From the cell containing the given text, extract its center point as [x, y] coordinate. 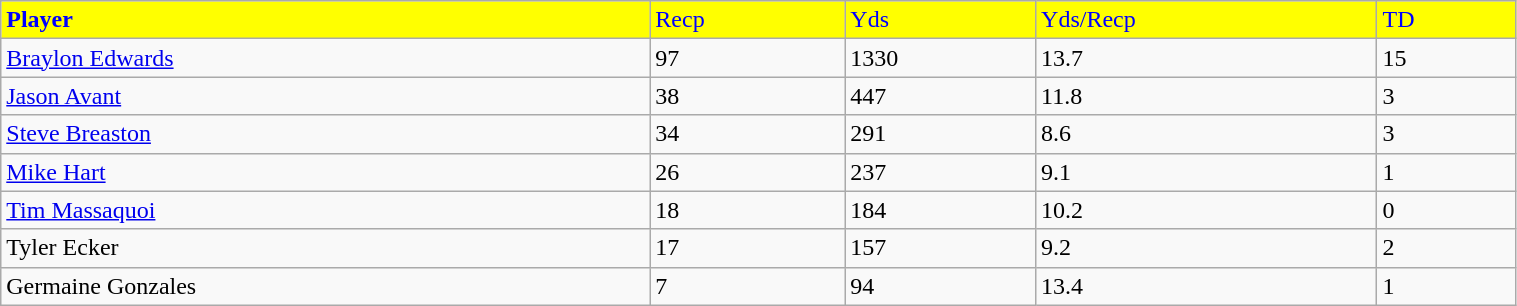
15 [1446, 58]
Tyler Ecker [326, 248]
9.1 [1206, 172]
26 [748, 172]
13.4 [1206, 286]
Tim Massaquoi [326, 210]
TD [1446, 20]
Jason Avant [326, 96]
184 [940, 210]
1330 [940, 58]
0 [1446, 210]
38 [748, 96]
291 [940, 134]
18 [748, 210]
Recp [748, 20]
2 [1446, 248]
94 [940, 286]
17 [748, 248]
Steve Breaston [326, 134]
8.6 [1206, 134]
13.7 [1206, 58]
447 [940, 96]
Player [326, 20]
Yds/Recp [1206, 20]
Mike Hart [326, 172]
157 [940, 248]
7 [748, 286]
Braylon Edwards [326, 58]
11.8 [1206, 96]
10.2 [1206, 210]
Germaine Gonzales [326, 286]
Yds [940, 20]
97 [748, 58]
34 [748, 134]
237 [940, 172]
9.2 [1206, 248]
